Output the [x, y] coordinate of the center of the cell containing the given text.  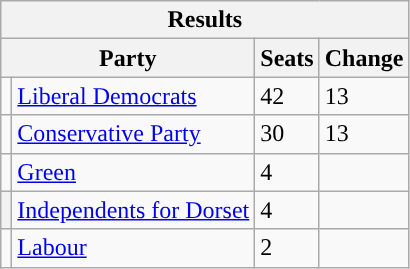
Labour [134, 248]
Seats [287, 58]
42 [287, 96]
30 [287, 134]
Green [134, 172]
Independents for Dorset [134, 210]
Results [205, 20]
Change [364, 58]
Conservative Party [134, 134]
2 [287, 248]
Liberal Democrats [134, 96]
Party [128, 58]
